Identify which cell holds the provided text, then report its (X, Y) central coordinate. 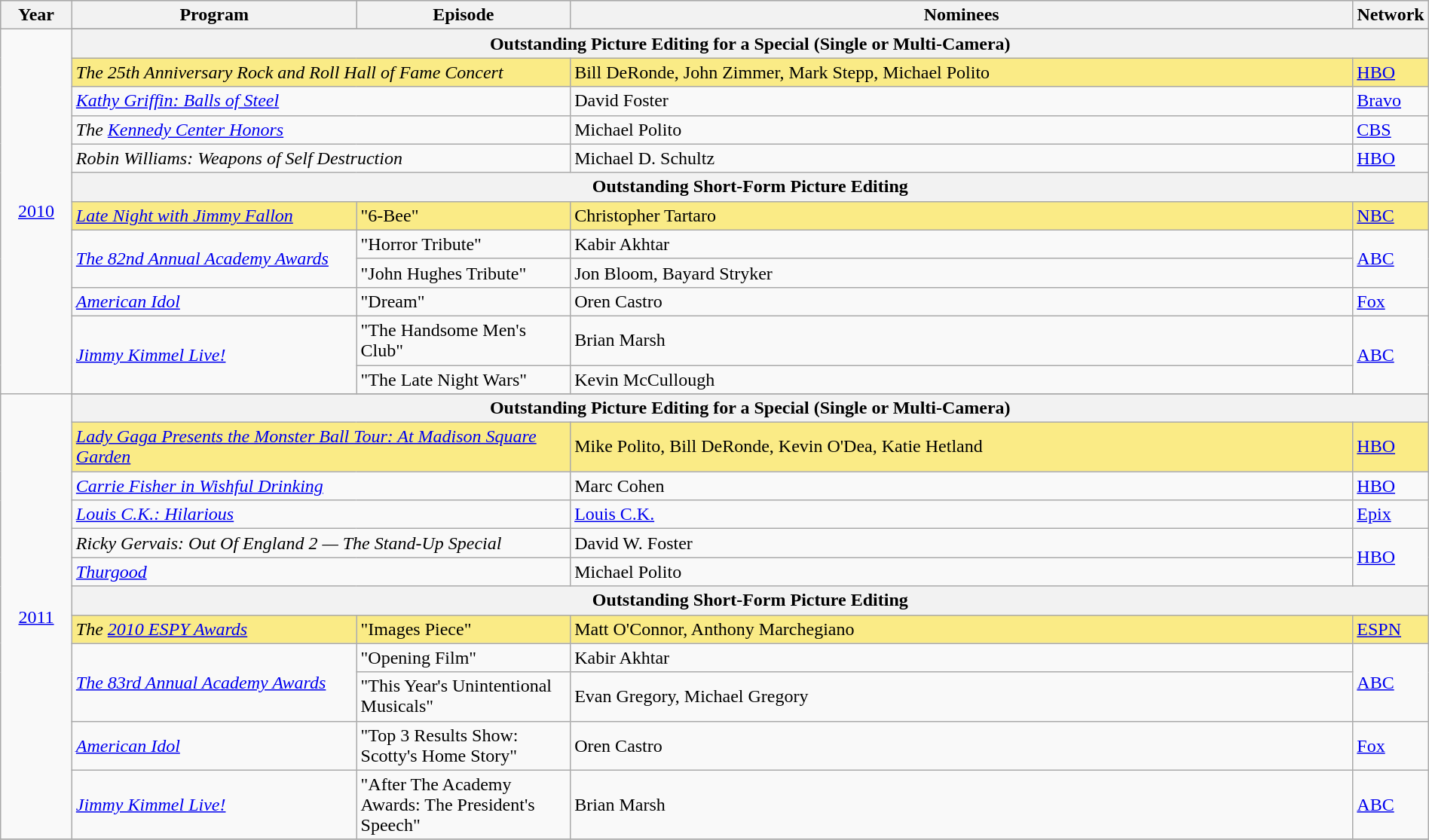
Lady Gaga Presents the Monster Ball Tour: At Madison Square Garden (321, 447)
"Opening Film" (464, 658)
Bravo (1391, 101)
Bill DeRonde, John Zimmer, Mark Stepp, Michael Polito (962, 72)
"Images Piece" (464, 629)
Program (214, 15)
ESPN (1391, 629)
Kevin McCullough (962, 379)
2011 (36, 617)
"This Year's Unintentional Musicals" (464, 696)
"After The Academy Awards: The President's Speech" (464, 805)
David Foster (962, 101)
"John Hughes Tribute" (464, 273)
Louis C.K. (962, 515)
Year (36, 15)
The Kennedy Center Honors (321, 130)
Robin Williams: Weapons of Self Destruction (321, 158)
"6-Bee" (464, 215)
Kathy Griffin: Balls of Steel (321, 101)
2010 (36, 212)
Matt O'Connor, Anthony Marchegiano (962, 629)
The 83rd Annual Academy Awards (214, 683)
"Dream" (464, 301)
Marc Cohen (962, 486)
CBS (1391, 130)
Louis C.K.: Hilarious (321, 515)
Ricky Gervais: Out Of England 2 — The Stand-Up Special (321, 543)
"Top 3 Results Show: Scotty's Home Story" (464, 746)
Evan Gregory, Michael Gregory (962, 696)
"The Late Night Wars" (464, 379)
Episode (464, 15)
Christopher Tartaro (962, 215)
Carrie Fisher in Wishful Drinking (321, 486)
Epix (1391, 515)
David W. Foster (962, 543)
Mike Polito, Bill DeRonde, Kevin O'Dea, Katie Hetland (962, 447)
The 25th Anniversary Rock and Roll Hall of Fame Concert (321, 72)
"Horror Tribute" (464, 244)
The 82nd Annual Academy Awards (214, 258)
Nominees (962, 15)
Late Night with Jimmy Fallon (214, 215)
"The Handsome Men's Club" (464, 341)
The 2010 ESPY Awards (214, 629)
Jon Bloom, Bayard Stryker (962, 273)
Thurgood (321, 572)
Michael D. Schultz (962, 158)
NBC (1391, 215)
Network (1391, 15)
